Return the [x, y] coordinate for the center point of the cell that contains the specified text.  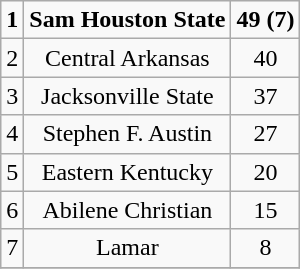
40 [266, 58]
Central Arkansas [128, 58]
Eastern Kentucky [128, 172]
2 [12, 58]
8 [266, 248]
27 [266, 134]
7 [12, 248]
Sam Houston State [128, 20]
15 [266, 210]
3 [12, 96]
Abilene Christian [128, 210]
20 [266, 172]
6 [12, 210]
5 [12, 172]
Lamar [128, 248]
Jacksonville State [128, 96]
49 (7) [266, 20]
4 [12, 134]
1 [12, 20]
37 [266, 96]
Stephen F. Austin [128, 134]
